Extract the (x, y) coordinate from the center of the cell holding the provided text.  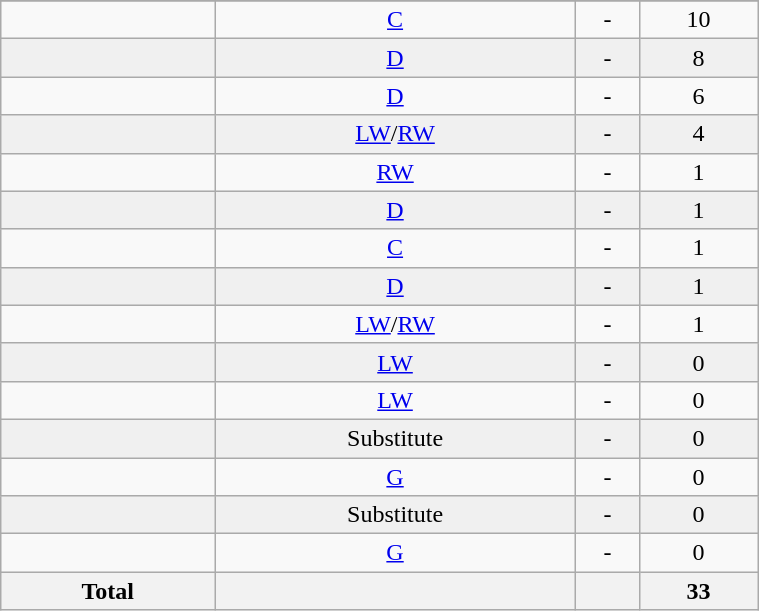
RW (396, 172)
33 (699, 591)
4 (699, 134)
6 (699, 96)
10 (699, 20)
8 (699, 58)
Total (108, 591)
